Pinpoint the cell where the given text exists, returning its (x, y) midpoint coordinate. 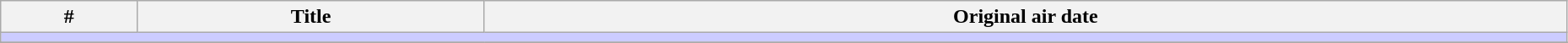
Original air date (1026, 17)
# (69, 17)
Title (311, 17)
